From the cell containing the given text, extract its center point as [X, Y] coordinate. 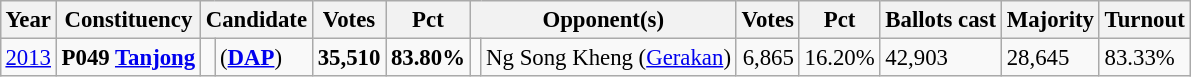
(DAP) [264, 57]
Turnout [1144, 20]
83.80% [428, 57]
Constituency [128, 20]
Majority [1050, 20]
83.33% [1144, 57]
Ballots cast [940, 20]
28,645 [1050, 57]
Ng Song Kheng (Gerakan) [608, 57]
35,510 [348, 57]
Year [28, 20]
Opponent(s) [603, 20]
2013 [28, 57]
42,903 [940, 57]
Candidate [256, 20]
16.20% [840, 57]
6,865 [768, 57]
P049 Tanjong [128, 57]
